Pinpoint the cell where the given text exists, returning its (x, y) midpoint coordinate. 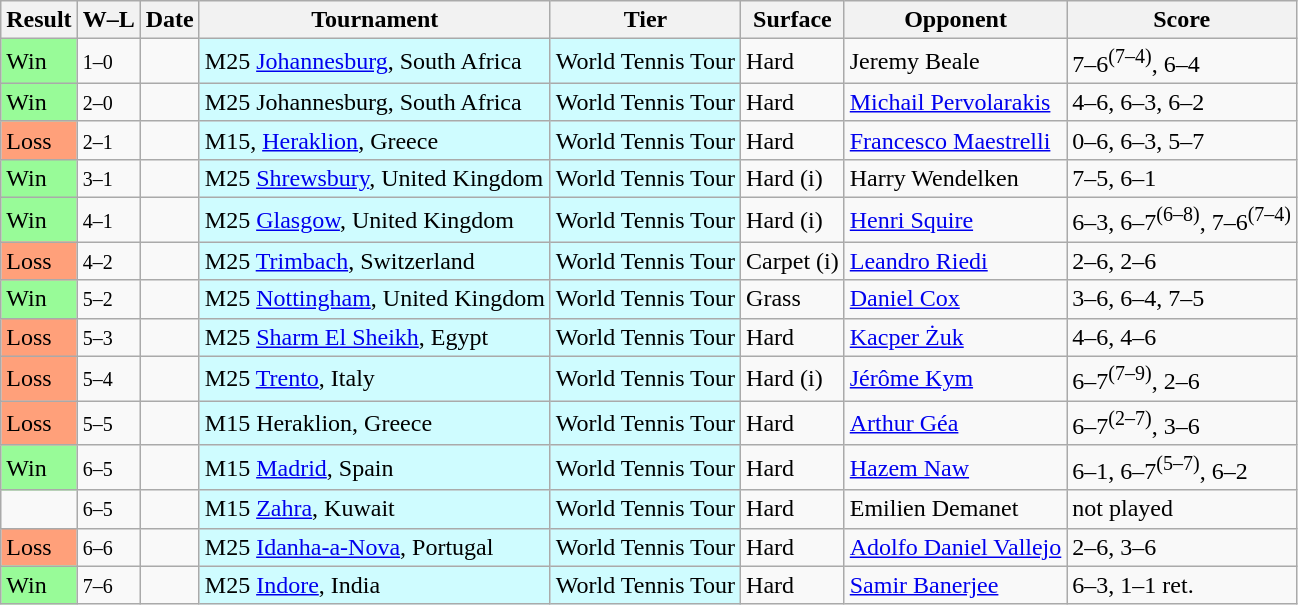
7–6(7–4), 6–4 (1182, 62)
2–6, 3–6 (1182, 547)
M25 Trento, Italy (374, 378)
Result (39, 20)
W–L (108, 20)
0–6, 6–3, 5–7 (1182, 140)
Tier (645, 20)
Kacper Żuk (956, 337)
Adolfo Daniel Vallejo (956, 547)
M25 Indore, India (374, 585)
6–1, 6–7(5–7), 6–2 (1182, 468)
2–6, 2–6 (1182, 261)
M15 Heraklion, Greece (374, 424)
Harry Wendelken (956, 178)
M15, Heraklion, Greece (374, 140)
6–7(2–7), 3–6 (1182, 424)
4–1 (108, 220)
5–5 (108, 424)
3–6, 6–4, 7–5 (1182, 299)
Samir Banerjee (956, 585)
Surface (793, 20)
M15 Zahra, Kuwait (374, 509)
6–3, 6–7(6–8), 7–6(7–4) (1182, 220)
6–3, 1–1 ret. (1182, 585)
7–5, 6–1 (1182, 178)
5–3 (108, 337)
M25 Sharm El Sheikh, Egypt (374, 337)
3–1 (108, 178)
7–6 (108, 585)
Jérôme Kym (956, 378)
M25 Nottingham, United Kingdom (374, 299)
Hazem Naw (956, 468)
Arthur Géa (956, 424)
5–4 (108, 378)
Opponent (956, 20)
Daniel Cox (956, 299)
Carpet (i) (793, 261)
4–6, 4–6 (1182, 337)
6–6 (108, 547)
Date (170, 20)
4–6, 6–3, 6–2 (1182, 102)
6–7(7–9), 2–6 (1182, 378)
Tournament (374, 20)
Henri Squire (956, 220)
5–2 (108, 299)
not played (1182, 509)
4–2 (108, 261)
Grass (793, 299)
1–0 (108, 62)
M15 Madrid, Spain (374, 468)
Michail Pervolarakis (956, 102)
Emilien Demanet (956, 509)
Jeremy Beale (956, 62)
Francesco Maestrelli (956, 140)
M25 Glasgow, United Kingdom (374, 220)
M25 Shrewsbury, United Kingdom (374, 178)
2–1 (108, 140)
Leandro Riedi (956, 261)
M25 Trimbach, Switzerland (374, 261)
Score (1182, 20)
M25 Idanha-a-Nova, Portugal (374, 547)
2–0 (108, 102)
